For the text-containing cell, return its midpoint in [x, y] coordinate format. 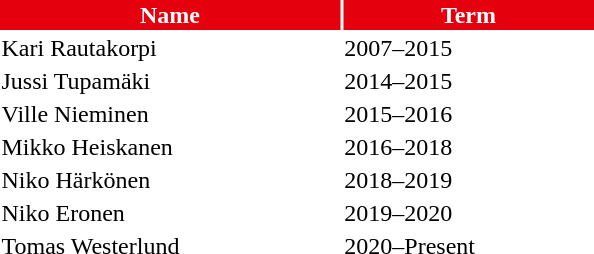
2016–2018 [468, 147]
2018–2019 [468, 180]
2019–2020 [468, 213]
2015–2016 [468, 114]
Niko Härkönen [170, 180]
Niko Eronen [170, 213]
Jussi Tupamäki [170, 81]
Name [170, 15]
Kari Rautakorpi [170, 48]
Mikko Heiskanen [170, 147]
2007–2015 [468, 48]
Term [468, 15]
2014–2015 [468, 81]
Ville Nieminen [170, 114]
